Pinpoint the cell where the given text exists, returning its [x, y] midpoint coordinate. 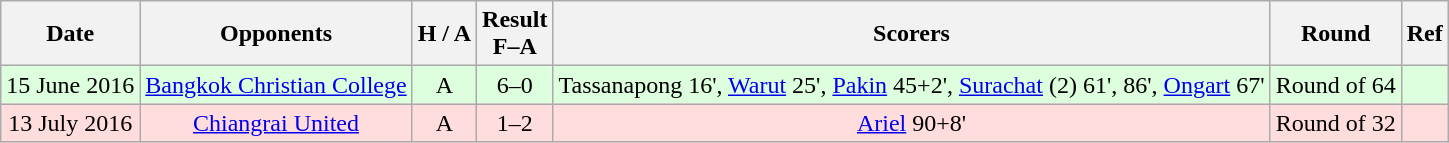
6–0 [515, 85]
Scorers [912, 34]
Chiangrai United [276, 123]
Round of 32 [1336, 123]
Round of 64 [1336, 85]
Round [1336, 34]
Ref [1424, 34]
Ariel 90+8' [912, 123]
1–2 [515, 123]
Opponents [276, 34]
15 June 2016 [70, 85]
Bangkok Christian College [276, 85]
H / A [444, 34]
13 July 2016 [70, 123]
ResultF–A [515, 34]
Date [70, 34]
Tassanapong 16', Warut 25', Pakin 45+2', Surachat (2) 61', 86', Ongart 67' [912, 85]
